For the text-containing cell, return its midpoint in [x, y] coordinate format. 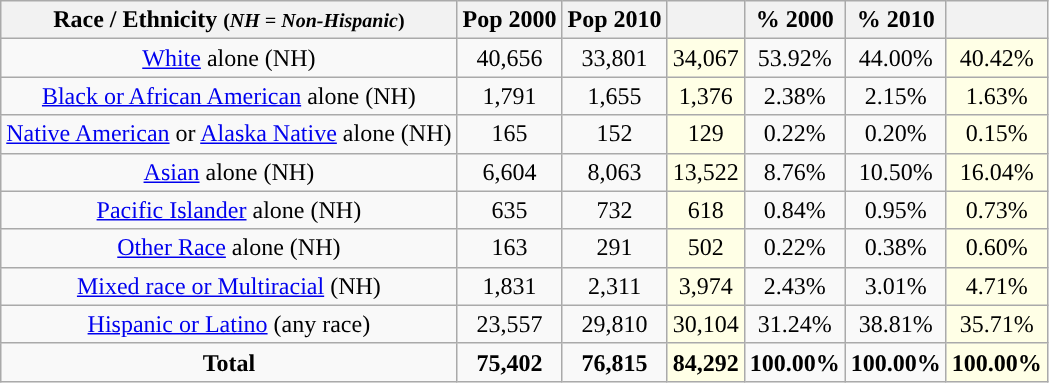
3,974 [706, 286]
75,402 [510, 362]
23,557 [510, 324]
2.15% [896, 96]
Race / Ethnicity (NH = Non-Hispanic) [229, 20]
0.15% [996, 134]
2,311 [614, 286]
Pop 2000 [510, 20]
2.38% [794, 96]
34,067 [706, 58]
38.81% [896, 324]
1,376 [706, 96]
Hispanic or Latino (any race) [229, 324]
0.60% [996, 248]
8,063 [614, 172]
White alone (NH) [229, 58]
29,810 [614, 324]
10.50% [896, 172]
618 [706, 210]
40.42% [996, 58]
0.20% [896, 134]
44.00% [896, 58]
0.38% [896, 248]
13,522 [706, 172]
35.71% [996, 324]
0.84% [794, 210]
1.63% [996, 96]
0.73% [996, 210]
Pop 2010 [614, 20]
129 [706, 134]
84,292 [706, 362]
16.04% [996, 172]
0.95% [896, 210]
Native American or Alaska Native alone (NH) [229, 134]
4.71% [996, 286]
33,801 [614, 58]
163 [510, 248]
Pacific Islander alone (NH) [229, 210]
40,656 [510, 58]
6,604 [510, 172]
31.24% [794, 324]
Mixed race or Multiracial (NH) [229, 286]
152 [614, 134]
165 [510, 134]
635 [510, 210]
2.43% [794, 286]
3.01% [896, 286]
30,104 [706, 324]
76,815 [614, 362]
732 [614, 210]
% 2010 [896, 20]
8.76% [794, 172]
291 [614, 248]
Black or African American alone (NH) [229, 96]
53.92% [794, 58]
Asian alone (NH) [229, 172]
Other Race alone (NH) [229, 248]
% 2000 [794, 20]
1,831 [510, 286]
Total [229, 362]
1,655 [614, 96]
1,791 [510, 96]
502 [706, 248]
